Capture the cell that displays the provided text and extract its [x, y] central coordinate. 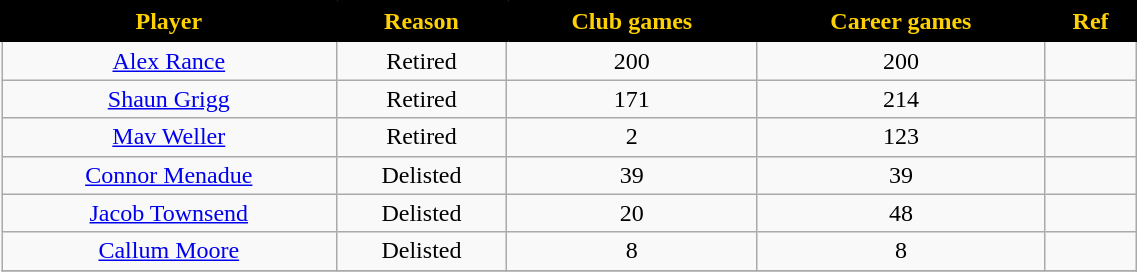
Career games [901, 22]
2 [632, 137]
20 [632, 213]
Shaun Grigg [170, 99]
Mav Weller [170, 137]
Jacob Townsend [170, 213]
214 [901, 99]
Connor Menadue [170, 175]
Callum Moore [170, 251]
Club games [632, 22]
171 [632, 99]
Player [170, 22]
Ref [1090, 22]
48 [901, 213]
123 [901, 137]
Alex Rance [170, 60]
Reason [422, 22]
